Locate the cell with the specified text and output its (X, Y) center coordinate. 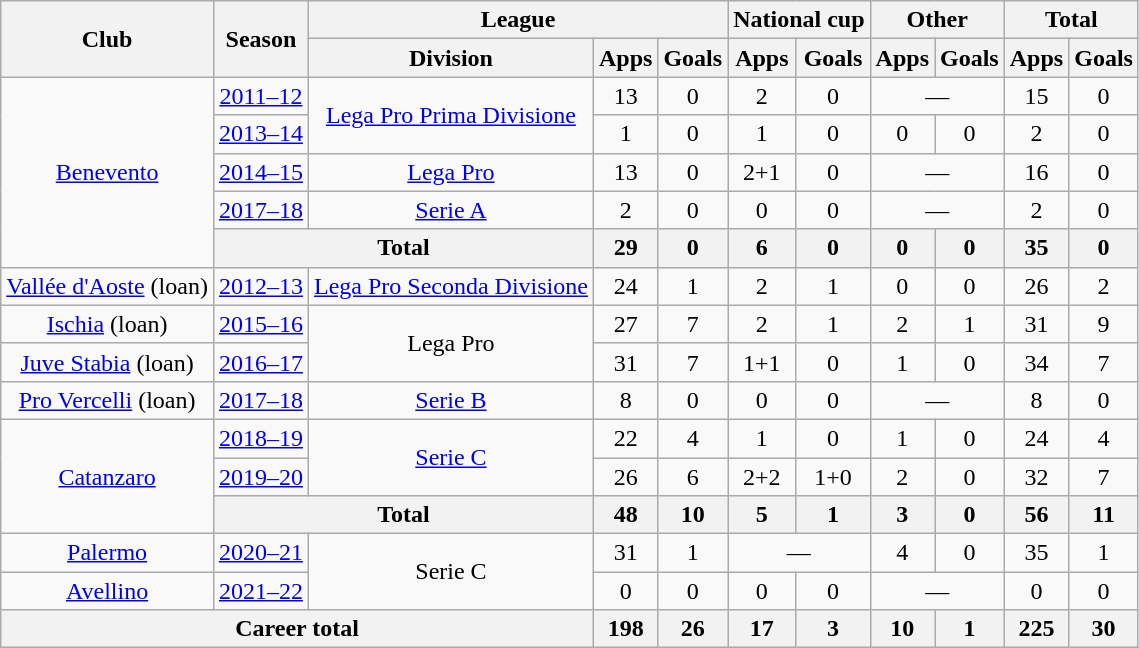
48 (625, 515)
11 (1104, 515)
Benevento (108, 172)
29 (625, 248)
Lega Pro Prima Divisione (450, 115)
30 (1104, 629)
2016–17 (260, 362)
Vallée d'Aoste (loan) (108, 286)
2+1 (762, 172)
Juve Stabia (loan) (108, 362)
2014–15 (260, 172)
Other (937, 20)
2012–13 (260, 286)
198 (625, 629)
Serie B (450, 400)
56 (1036, 515)
2015–16 (260, 324)
2011–12 (260, 96)
9 (1104, 324)
2013–14 (260, 134)
Club (108, 39)
225 (1036, 629)
2+2 (762, 477)
National cup (799, 20)
2019–20 (260, 477)
Ischia (loan) (108, 324)
Division (450, 58)
Palermo (108, 553)
15 (1036, 96)
2018–19 (260, 438)
34 (1036, 362)
17 (762, 629)
Avellino (108, 591)
5 (762, 515)
27 (625, 324)
2021–22 (260, 591)
Season (260, 39)
Lega Pro Seconda Divisione (450, 286)
16 (1036, 172)
1+0 (833, 477)
2020–21 (260, 553)
32 (1036, 477)
Serie A (450, 210)
Catanzaro (108, 476)
League (518, 20)
Pro Vercelli (loan) (108, 400)
22 (625, 438)
Career total (298, 629)
1+1 (762, 362)
